Pinpoint the cell where the given text exists, returning its (X, Y) midpoint coordinate. 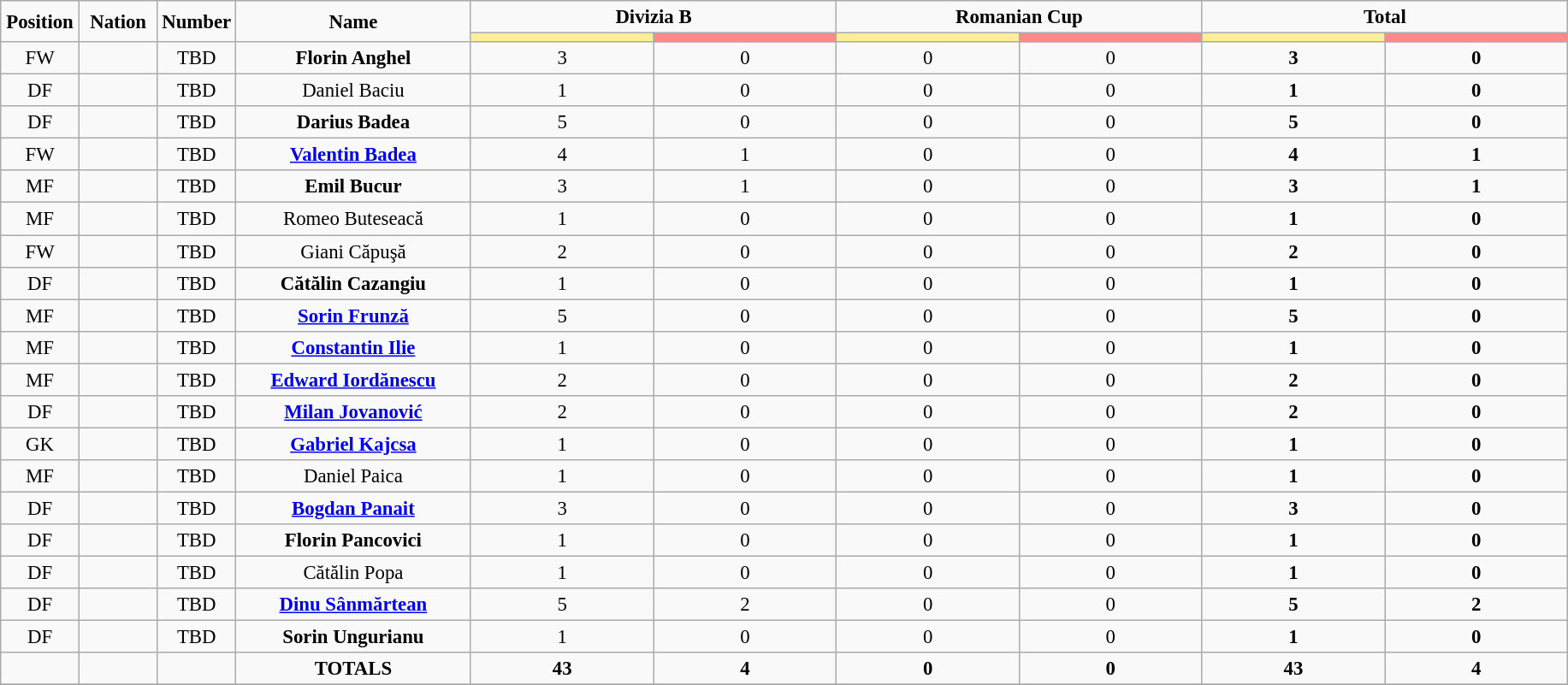
Constantin Ilie (354, 347)
Name (354, 21)
Valentin Badea (354, 155)
GK (40, 444)
Number (197, 21)
Daniel Paica (354, 476)
Bogdan Panait (354, 508)
Dinu Sânmărtean (354, 605)
Position (40, 21)
Divizia B (654, 17)
Darius Badea (354, 122)
Edward Iordănescu (354, 380)
TOTALS (354, 669)
Florin Pancovici (354, 540)
Sorin Ungurianu (354, 637)
Sorin Frunză (354, 316)
Cătălin Cazangiu (354, 283)
Romeo Buteseacă (354, 219)
Daniel Baciu (354, 91)
Emil Bucur (354, 187)
Nation (118, 21)
Cătălin Popa (354, 573)
Total (1385, 17)
Giani Căpuşă (354, 251)
Gabriel Kajcsa (354, 444)
Milan Jovanović (354, 412)
Florin Anghel (354, 58)
Romanian Cup (1020, 17)
